Determine the (x, y) coordinate at the center of the cell enclosing the given text.  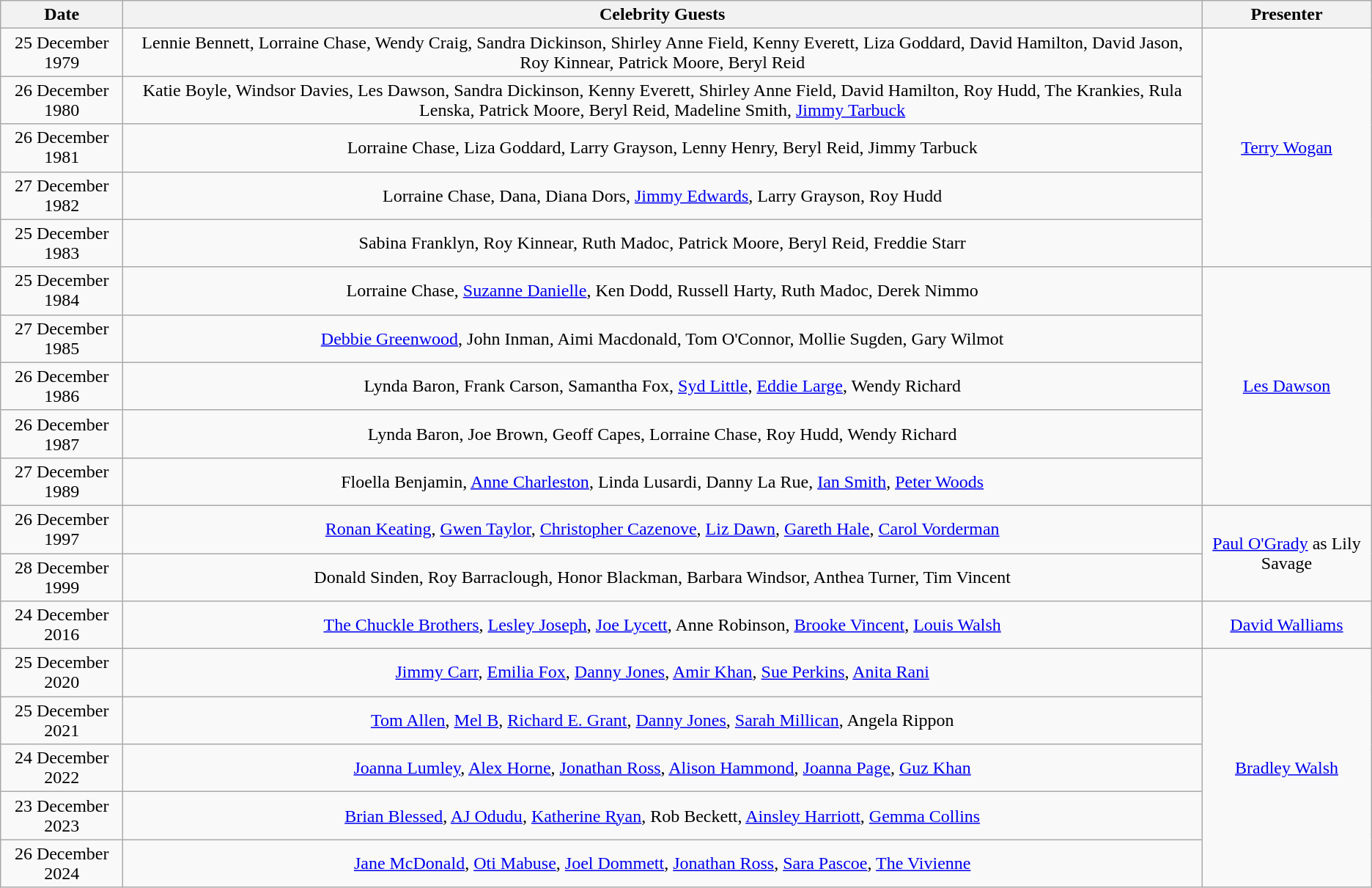
Ronan Keating, Gwen Taylor, Christopher Cazenove, Liz Dawn, Gareth Hale, Carol Vorderman (663, 529)
26 December 1981 (62, 148)
Jimmy Carr, Emilia Fox, Danny Jones, Amir Khan, Sue Perkins, Anita Rani (663, 673)
26 December 1986 (62, 386)
Donald Sinden, Roy Barraclough, Honor Blackman, Barbara Windsor, Anthea Turner, Tim Vincent (663, 576)
25 December 1979 (62, 53)
Lynda Baron, Frank Carson, Samantha Fox, Syd Little, Eddie Large, Wendy Richard (663, 386)
David Walliams (1287, 625)
Lynda Baron, Joe Brown, Geoff Capes, Lorraine Chase, Roy Hudd, Wendy Richard (663, 434)
25 December 2020 (62, 673)
Date (62, 15)
Celebrity Guests (663, 15)
25 December 1984 (62, 290)
28 December 1999 (62, 576)
Presenter (1287, 15)
The Chuckle Brothers, Lesley Joseph, Joe Lycett, Anne Robinson, Brooke Vincent, Louis Walsh (663, 625)
Lorraine Chase, Suzanne Danielle, Ken Dodd, Russell Harty, Ruth Madoc, Derek Nimmo (663, 290)
Terry Wogan (1287, 148)
Joanna Lumley, Alex Horne, Jonathan Ross, Alison Hammond, Joanna Page, Guz Khan (663, 768)
26 December 1980 (62, 100)
Brian Blessed, AJ Odudu, Katherine Ryan, Rob Beckett, Ainsley Harriott, Gemma Collins (663, 815)
25 December 1983 (62, 243)
27 December 1989 (62, 481)
Lorraine Chase, Dana, Diana Dors, Jimmy Edwards, Larry Grayson, Roy Hudd (663, 195)
27 December 1985 (62, 339)
Jane McDonald, Oti Mabuse, Joel Dommett, Jonathan Ross, Sara Pascoe, The Vivienne (663, 864)
Tom Allen, Mel B, Richard E. Grant, Danny Jones, Sarah Millican, Angela Rippon (663, 720)
Les Dawson (1287, 386)
Paul O'Grady as Lily Savage (1287, 553)
23 December 2023 (62, 815)
Floella Benjamin, Anne Charleston, Linda Lusardi, Danny La Rue, Ian Smith, Peter Woods (663, 481)
24 December 2022 (62, 768)
26 December 1987 (62, 434)
27 December 1982 (62, 195)
Debbie Greenwood, John Inman, Aimi Macdonald, Tom O'Connor, Mollie Sugden, Gary Wilmot (663, 339)
24 December 2016 (62, 625)
Lorraine Chase, Liza Goddard, Larry Grayson, Lenny Henry, Beryl Reid, Jimmy Tarbuck (663, 148)
Sabina Franklyn, Roy Kinnear, Ruth Madoc, Patrick Moore, Beryl Reid, Freddie Starr (663, 243)
26 December 1997 (62, 529)
26 December 2024 (62, 864)
Bradley Walsh (1287, 768)
25 December 2021 (62, 720)
